Scan for the cell matching the given text and deliver its [X, Y] coordinate at center. 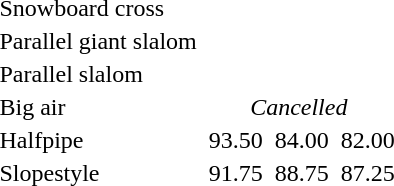
93.50 [236, 140]
84.00 [302, 140]
